Return (X, Y) of the center of cell containing provided text 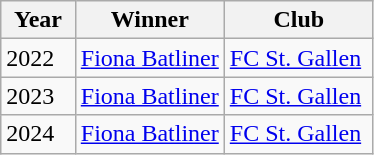
Winner (150, 20)
2022 (38, 58)
Year (38, 20)
Club (298, 20)
2024 (38, 134)
2023 (38, 96)
